Provide the [X, Y] coordinate of the cell's center where the given text is located.  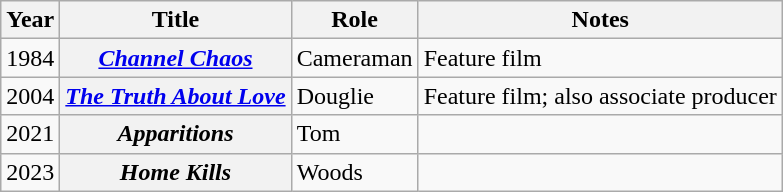
Tom [354, 134]
1984 [30, 58]
Title [176, 20]
Home Kills [176, 172]
Notes [600, 20]
Apparitions [176, 134]
2004 [30, 96]
Douglie [354, 96]
The Truth About Love [176, 96]
Channel Chaos [176, 58]
Woods [354, 172]
Feature film; also associate producer [600, 96]
2023 [30, 172]
Feature film [600, 58]
Role [354, 20]
2021 [30, 134]
Year [30, 20]
Cameraman [354, 58]
